From the cell containing the given text, extract its center point as (x, y) coordinate. 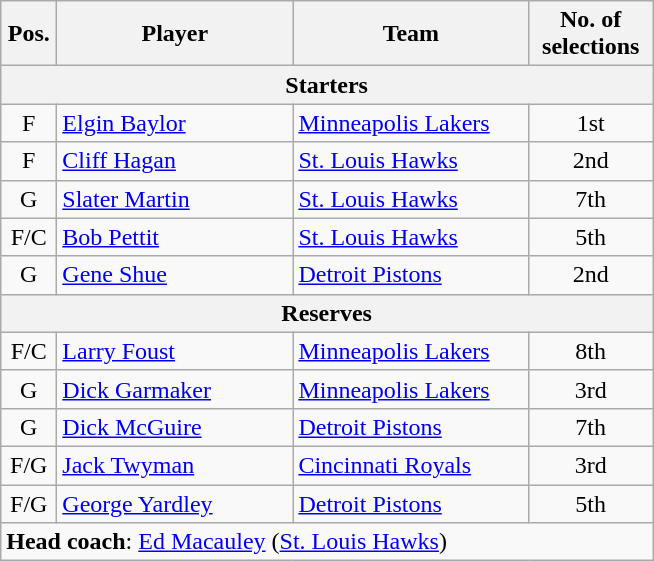
Elgin Baylor (175, 123)
Jack Twyman (175, 465)
Cincinnati Royals (411, 465)
Bob Pettit (175, 237)
Head coach: Ed Macauley (St. Louis Hawks) (327, 542)
George Yardley (175, 503)
Gene Shue (175, 275)
1st (591, 123)
Dick McGuire (175, 427)
Player (175, 34)
Reserves (327, 313)
Slater Martin (175, 199)
Larry Foust (175, 351)
Cliff Hagan (175, 161)
Team (411, 34)
Starters (327, 85)
8th (591, 351)
Pos. (29, 34)
No. of selections (591, 34)
Dick Garmaker (175, 389)
